Scan for the cell matching the given text and deliver its (x, y) coordinate at center. 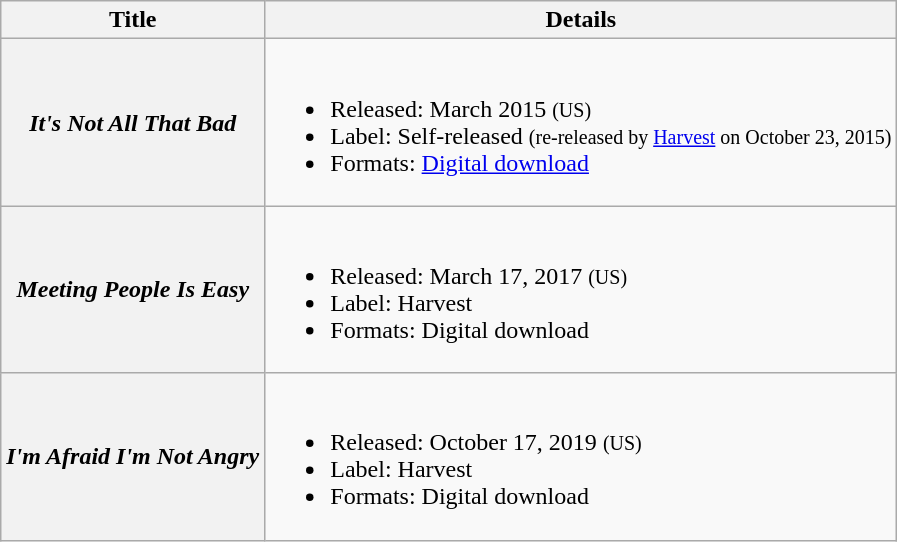
It's Not All That Bad (133, 122)
Details (581, 20)
Released: March 17, 2017 (US)Label: HarvestFormats: Digital download (581, 290)
Released: March 2015 (US)Label: Self-released (re-released by Harvest on October 23, 2015)Formats: Digital download (581, 122)
Released: October 17, 2019 (US)Label: HarvestFormats: Digital download (581, 456)
I'm Afraid I'm Not Angry (133, 456)
Meeting People Is Easy (133, 290)
Title (133, 20)
